Detect which cell encompasses the target text, then output its [x, y] center coordinate. 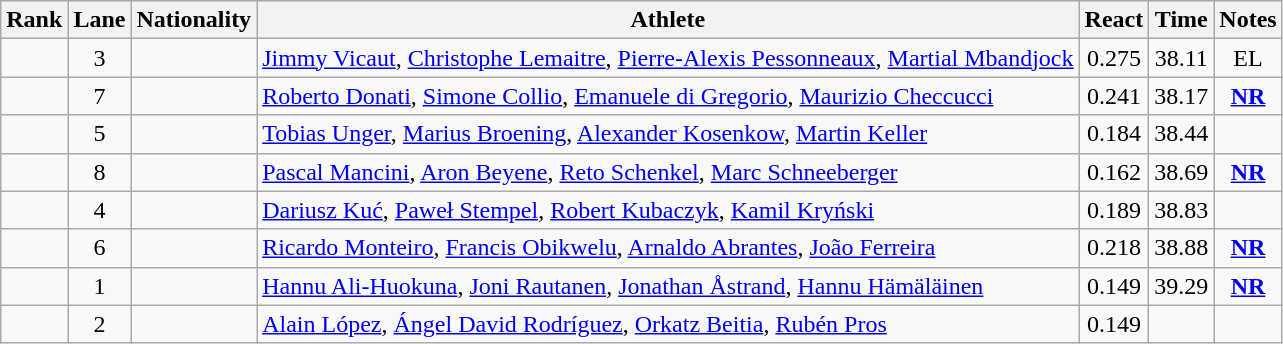
Roberto Donati, Simone Collio, Emanuele di Gregorio, Maurizio Checcucci [668, 96]
38.83 [1182, 210]
Rank [34, 20]
5 [100, 134]
1 [100, 286]
0.241 [1114, 96]
Athlete [668, 20]
3 [100, 58]
Alain López, Ángel David Rodríguez, Orkatz Beitia, Rubén Pros [668, 324]
39.29 [1182, 286]
Ricardo Monteiro, Francis Obikwelu, Arnaldo Abrantes, João Ferreira [668, 248]
Nationality [194, 20]
0.218 [1114, 248]
0.184 [1114, 134]
4 [100, 210]
Dariusz Kuć, Paweł Stempel, Robert Kubaczyk, Kamil Kryński [668, 210]
0.275 [1114, 58]
Lane [100, 20]
Hannu Ali-Huokuna, Joni Rautanen, Jonathan Åstrand, Hannu Hämäläinen [668, 286]
0.162 [1114, 172]
38.11 [1182, 58]
38.69 [1182, 172]
38.88 [1182, 248]
2 [100, 324]
Jimmy Vicaut, Christophe Lemaitre, Pierre-Alexis Pessonneaux, Martial Mbandjock [668, 58]
Tobias Unger, Marius Broening, Alexander Kosenkow, Martin Keller [668, 134]
EL [1248, 58]
Notes [1248, 20]
38.17 [1182, 96]
React [1114, 20]
0.189 [1114, 210]
8 [100, 172]
6 [100, 248]
38.44 [1182, 134]
Time [1182, 20]
7 [100, 96]
Pascal Mancini, Aron Beyene, Reto Schenkel, Marc Schneeberger [668, 172]
